Detect which cell encompasses the target text, then output its [X, Y] center coordinate. 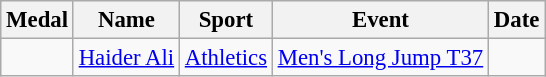
Name [126, 20]
Date [517, 20]
Athletics [226, 58]
Event [380, 20]
Men's Long Jump T37 [380, 58]
Sport [226, 20]
Haider Ali [126, 58]
Medal [38, 20]
